Find where the given text appears and provide that cell's center as [X, Y] coordinate. 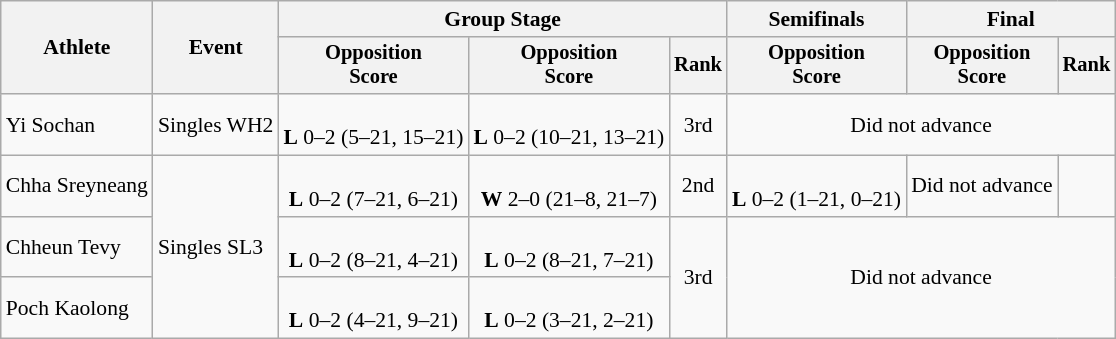
Group Stage [502, 19]
Singles SL3 [216, 248]
L 0–2 (1–21, 0–21) [816, 186]
Semifinals [816, 19]
Final [1010, 19]
L 0–2 (8–21, 4–21) [373, 248]
L 0–2 (7–21, 6–21) [373, 186]
L 0–2 (5–21, 15–21) [373, 124]
2nd [698, 186]
L 0–2 (3–21, 2–21) [568, 308]
Chheun Tevy [77, 248]
Yi Sochan [77, 124]
Athlete [77, 48]
L 0–2 (10–21, 13–21) [568, 124]
L 0–2 (4–21, 9–21) [373, 308]
Singles WH2 [216, 124]
W 2–0 (21–8, 21–7) [568, 186]
Event [216, 48]
Poch Kaolong [77, 308]
L 0–2 (8–21, 7–21) [568, 248]
Chha Sreyneang [77, 186]
